Return [x, y] of the center of cell containing provided text 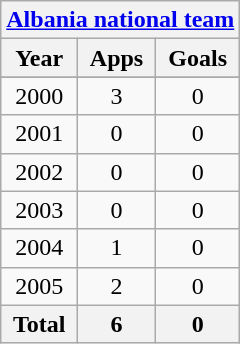
2 [117, 286]
Apps [117, 58]
6 [117, 324]
2002 [40, 172]
2001 [40, 134]
Total [40, 324]
3 [117, 96]
1 [117, 248]
2004 [40, 248]
Year [40, 58]
2003 [40, 210]
2000 [40, 96]
Albania national team [120, 20]
Goals [197, 58]
2005 [40, 286]
